Locate the cell with the specified text and output its [x, y] center coordinate. 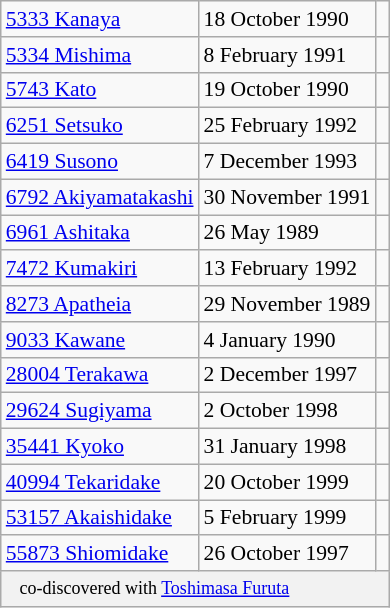
28004 Terakawa [100, 375]
8 February 1991 [288, 55]
6419 Susono [100, 162]
5334 Mishima [100, 55]
4 January 1990 [288, 340]
6792 Akiyamatakashi [100, 197]
26 May 1989 [288, 233]
35441 Kyoko [100, 447]
40994 Tekaridake [100, 482]
9033 Kawane [100, 340]
29 November 1989 [288, 304]
55873 Shiomidake [100, 554]
6251 Setsuko [100, 126]
18 October 1990 [288, 19]
7472 Kumakiri [100, 269]
26 October 1997 [288, 554]
2 October 1998 [288, 411]
8273 Apatheia [100, 304]
19 October 1990 [288, 90]
co-discovered with Toshimasa Furuta [196, 589]
2 December 1997 [288, 375]
31 January 1998 [288, 447]
5743 Kato [100, 90]
53157 Akaishidake [100, 518]
30 November 1991 [288, 197]
6961 Ashitaka [100, 233]
20 October 1999 [288, 482]
5 February 1999 [288, 518]
25 February 1992 [288, 126]
29624 Sugiyama [100, 411]
7 December 1993 [288, 162]
5333 Kanaya [100, 19]
13 February 1992 [288, 269]
